Capture the cell that displays the provided text and extract its [X, Y] central coordinate. 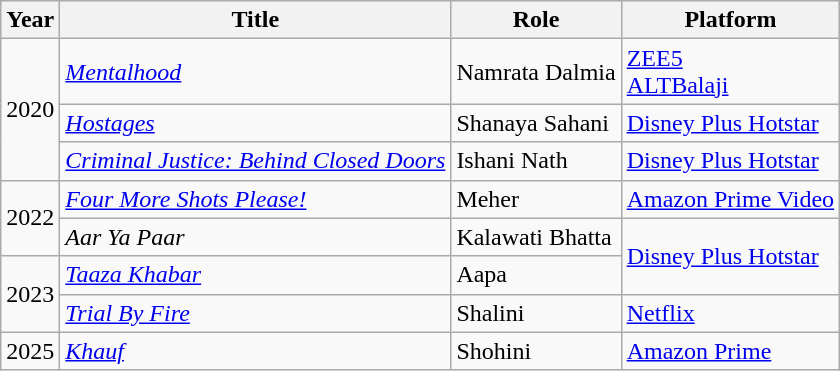
Role [536, 20]
2022 [30, 218]
Namrata Dalmia [536, 72]
Title [256, 20]
Amazon Prime [730, 351]
Mentalhood [256, 72]
Meher [536, 199]
Netflix [730, 313]
ZEE5 ALTBalaji [730, 72]
Amazon Prime Video [730, 199]
2020 [30, 110]
Platform [730, 20]
Trial By Fire [256, 313]
Four More Shots Please! [256, 199]
Criminal Justice: Behind Closed Doors [256, 161]
2023 [30, 294]
Khauf [256, 351]
Aar Ya Paar [256, 237]
Shohini [536, 351]
2025 [30, 351]
Ishani Nath [536, 161]
Aapa [536, 275]
Taaza Khabar [256, 275]
Year [30, 20]
Shalini [536, 313]
Shanaya Sahani [536, 123]
Kalawati Bhatta [536, 237]
Hostages [256, 123]
